Extract the [x, y] coordinate from the center of the cell holding the provided text.  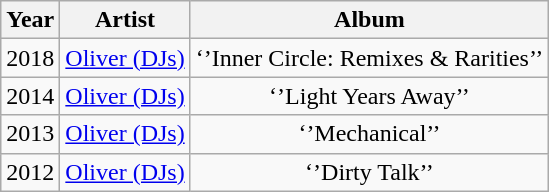
2013 [30, 134]
2014 [30, 96]
‘’Inner Circle: Remixes & Rarities’’ [369, 58]
Artist [125, 20]
Album [369, 20]
2018 [30, 58]
‘’Mechanical’’ [369, 134]
2012 [30, 172]
‘’Dirty Talk’’ [369, 172]
Year [30, 20]
‘’Light Years Away’’ [369, 96]
